Extract the [X, Y] coordinate from the center of the cell holding the provided text.  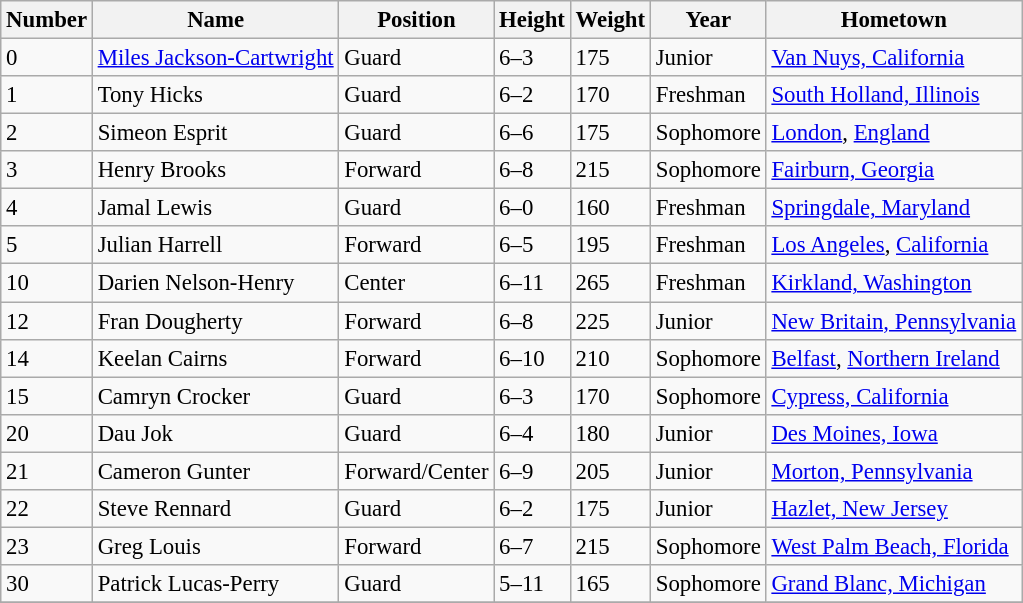
Weight [610, 20]
3 [47, 170]
West Palm Beach, Florida [894, 546]
Jamal Lewis [216, 208]
195 [610, 245]
Fairburn, Georgia [894, 170]
6–11 [532, 283]
South Holland, Illinois [894, 95]
6–6 [532, 133]
Kirkland, Washington [894, 283]
Grand Blanc, Michigan [894, 584]
12 [47, 321]
Height [532, 20]
Cypress, California [894, 396]
210 [610, 358]
21 [47, 471]
6–10 [532, 358]
New Britain, Pennsylvania [894, 321]
Steve Rennard [216, 509]
6–0 [532, 208]
6–5 [532, 245]
23 [47, 546]
Springdale, Maryland [894, 208]
1 [47, 95]
2 [47, 133]
Morton, Pennsylvania [894, 471]
Henry Brooks [216, 170]
5–11 [532, 584]
Simeon Esprit [216, 133]
Des Moines, Iowa [894, 433]
6–4 [532, 433]
14 [47, 358]
Camryn Crocker [216, 396]
Fran Dougherty [216, 321]
265 [610, 283]
6–7 [532, 546]
Keelan Cairns [216, 358]
225 [610, 321]
22 [47, 509]
30 [47, 584]
Dau Jok [216, 433]
Position [416, 20]
Hometown [894, 20]
Tony Hicks [216, 95]
180 [610, 433]
5 [47, 245]
Name [216, 20]
Los Angeles, California [894, 245]
6–9 [532, 471]
Julian Harrell [216, 245]
10 [47, 283]
4 [47, 208]
160 [610, 208]
London, England [894, 133]
Forward/Center [416, 471]
165 [610, 584]
Hazlet, New Jersey [894, 509]
Cameron Gunter [216, 471]
Patrick Lucas-Perry [216, 584]
Center [416, 283]
Miles Jackson-Cartwright [216, 58]
0 [47, 58]
205 [610, 471]
20 [47, 433]
15 [47, 396]
Year [708, 20]
Belfast, Northern Ireland [894, 358]
Darien Nelson-Henry [216, 283]
Greg Louis [216, 546]
Van Nuys, California [894, 58]
Number [47, 20]
